Identify which cell holds the provided text, then report its [X, Y] central coordinate. 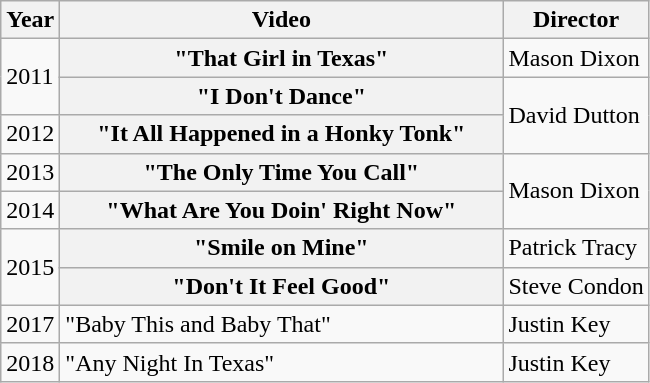
"Any Night In Texas" [282, 362]
David Dutton [576, 115]
2018 [30, 362]
"What Are You Doin' Right Now" [282, 210]
"It All Happened in a Honky Tonk" [282, 134]
Video [282, 20]
2015 [30, 267]
2013 [30, 172]
2014 [30, 210]
Director [576, 20]
Year [30, 20]
Steve Condon [576, 286]
"Baby This and Baby That" [282, 324]
Patrick Tracy [576, 248]
2011 [30, 77]
"I Don't Dance" [282, 96]
2012 [30, 134]
"Don't It Feel Good" [282, 286]
"The Only Time You Call" [282, 172]
"That Girl in Texas" [282, 58]
2017 [30, 324]
"Smile on Mine" [282, 248]
